Extract the [X, Y] coordinate from the center of the cell holding the provided text.  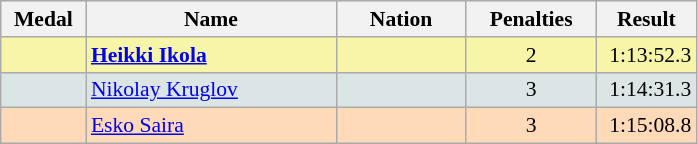
Esko Saira [211, 126]
Result [646, 19]
1:14:31.3 [646, 90]
Nikolay Kruglov [211, 90]
Medal [44, 19]
1:15:08.8 [646, 126]
Name [211, 19]
2 [531, 55]
Heikki Ikola [211, 55]
Penalties [531, 19]
1:13:52.3 [646, 55]
Nation [401, 19]
